For the text-containing cell, return its midpoint in [x, y] coordinate format. 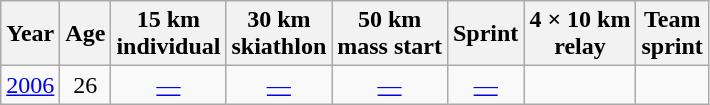
50 kmmass start [390, 34]
Year [30, 34]
Teamsprint [672, 34]
Sprint [485, 34]
26 [86, 85]
Age [86, 34]
2006 [30, 85]
30 kmskiathlon [279, 34]
15 kmindividual [168, 34]
4 × 10 kmrelay [580, 34]
